Return the (x, y) coordinate for the center point of the cell that contains the specified text.  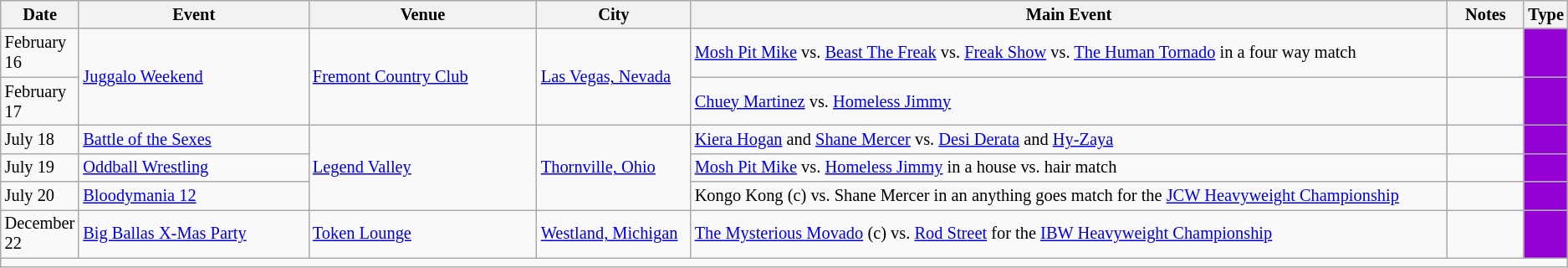
Fremont Country Club (423, 77)
The Mysterious Movado (c) vs. Rod Street for the IBW Heavyweight Championship (1069, 234)
July 19 (40, 167)
Mosh Pit Mike vs. Beast The Freak vs. Freak Show vs. The Human Tornado in a four way match (1069, 53)
Token Lounge (423, 234)
July 18 (40, 139)
Westland, Michigan (614, 234)
Bloodymania 12 (194, 196)
Big Ballas X-Mas Party (194, 234)
Notes (1485, 14)
Chuey Martinez vs. Homeless Jimmy (1069, 101)
Juggalo Weekend (194, 77)
Battle of the Sexes (194, 139)
Legend Valley (423, 167)
Kiera Hogan and Shane Mercer vs. Desi Derata and Hy-Zaya (1069, 139)
Type (1545, 14)
July 20 (40, 196)
Date (40, 14)
Thornville, Ohio (614, 167)
February 16 (40, 53)
Mosh Pit Mike vs. Homeless Jimmy in a house vs. hair match (1069, 167)
Las Vegas, Nevada (614, 77)
Event (194, 14)
December 22 (40, 234)
City (614, 14)
February 17 (40, 101)
Venue (423, 14)
Main Event (1069, 14)
Kongo Kong (c) vs. Shane Mercer in an anything goes match for the JCW Heavyweight Championship (1069, 196)
Oddball Wrestling (194, 167)
